Scan for the cell matching the given text and deliver its (X, Y) coordinate at center. 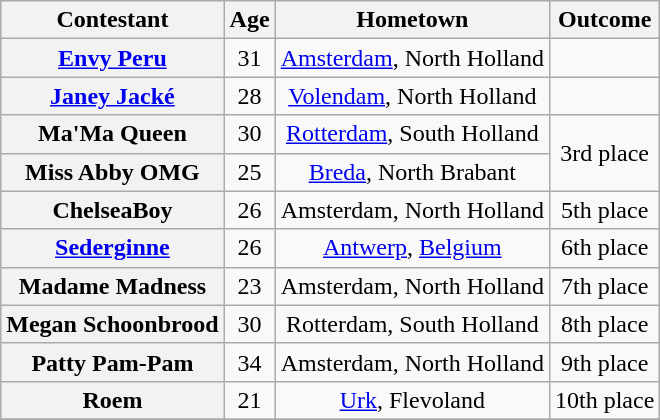
6th place (604, 248)
8th place (604, 324)
34 (250, 362)
Breda, North Brabant (412, 172)
3rd place (604, 153)
Ma'Ma Queen (112, 134)
Hometown (412, 20)
Sederginne (112, 248)
10th place (604, 400)
25 (250, 172)
7th place (604, 286)
Madame Madness (112, 286)
Megan Schoonbrood (112, 324)
31 (250, 58)
Antwerp, Belgium (412, 248)
ChelseaBoy (112, 210)
Envy Peru (112, 58)
Miss Abby OMG (112, 172)
Volendam, North Holland (412, 96)
28 (250, 96)
Contestant (112, 20)
9th place (604, 362)
23 (250, 286)
Urk, Flevoland (412, 400)
Roem (112, 400)
Outcome (604, 20)
Patty Pam-Pam (112, 362)
Age (250, 20)
Janey Jacké (112, 96)
21 (250, 400)
5th place (604, 210)
